Search for the cell housing the specified text and yield its (x, y) center coordinate. 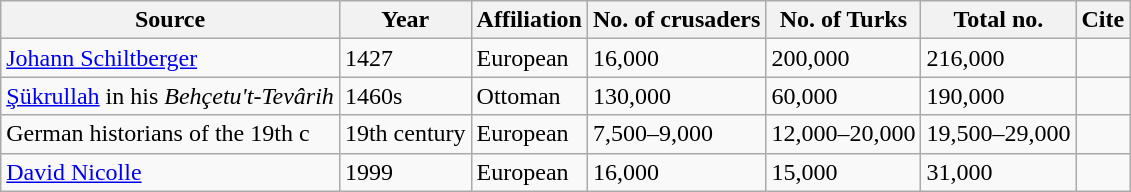
No. of Turks (844, 20)
Affiliation (529, 20)
David Nicolle (170, 172)
1427 (405, 58)
Total no. (998, 20)
7,500–9,000 (676, 134)
Johann Schiltberger (170, 58)
Ottoman (529, 96)
1460s (405, 96)
15,000 (844, 172)
200,000 (844, 58)
Source (170, 20)
Cite (1103, 20)
19th century (405, 134)
German historians of the 19th c (170, 134)
No. of crusaders (676, 20)
Year (405, 20)
130,000 (676, 96)
60,000 (844, 96)
12,000–20,000 (844, 134)
31,000 (998, 172)
190,000 (998, 96)
19,500–29,000 (998, 134)
Şükrullah in his Behçetu't-Tevârih (170, 96)
216,000 (998, 58)
1999 (405, 172)
